Identify which cell holds the provided text, then report its (X, Y) central coordinate. 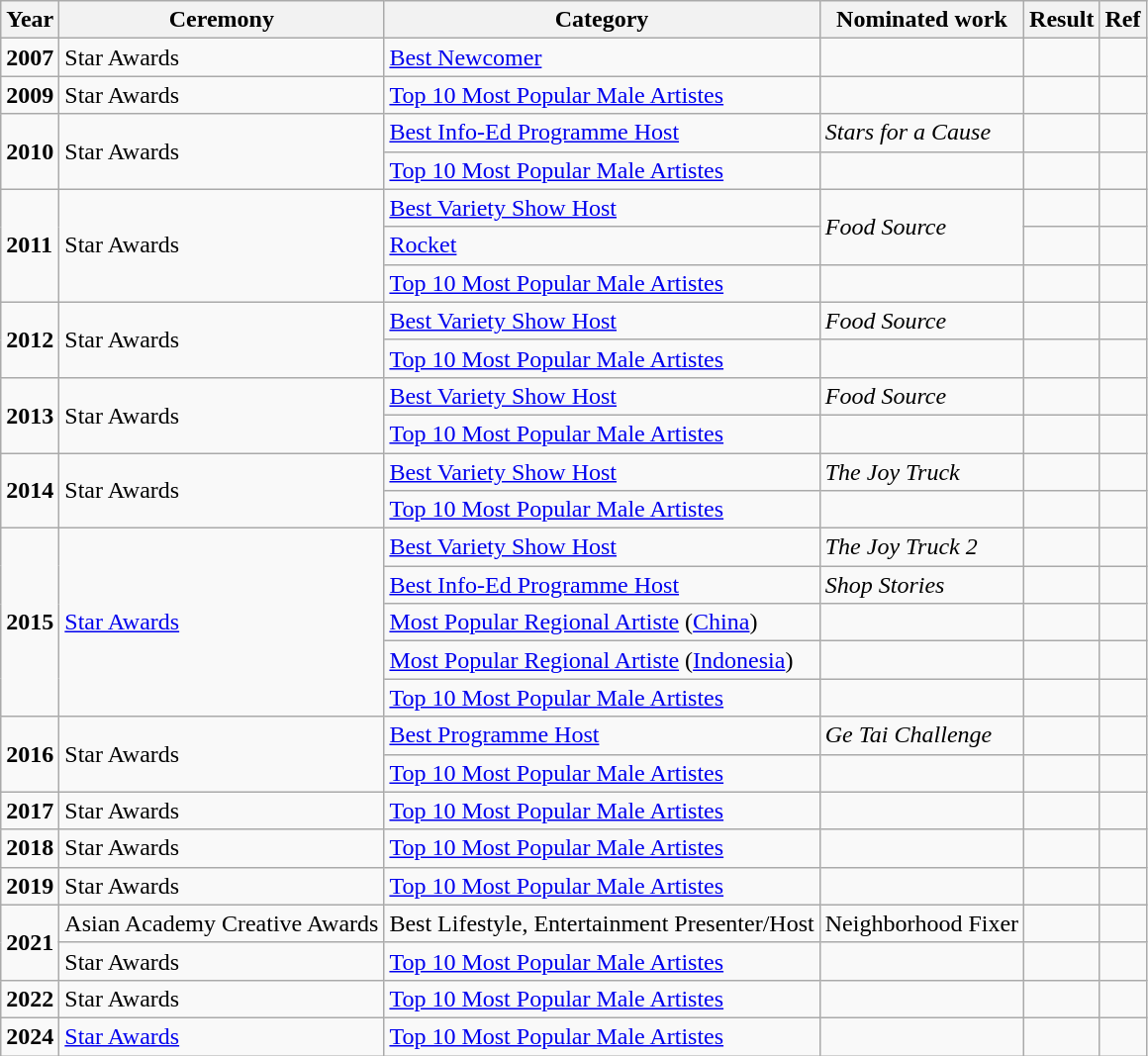
Stars for a Cause (921, 133)
2017 (30, 811)
2022 (30, 999)
2013 (30, 415)
The Joy Truck (921, 472)
Asian Academy Creative Awards (222, 923)
Best Lifestyle, Entertainment Presenter/Host (602, 923)
Most Popular Regional Artiste (China) (602, 623)
Neighborhood Fixer (921, 923)
Category (602, 20)
Ref (1122, 20)
Ceremony (222, 20)
2007 (30, 57)
Result (1062, 20)
2021 (30, 942)
Shop Stories (921, 585)
2015 (30, 623)
Year (30, 20)
Ge Tai Challenge (921, 735)
2012 (30, 339)
2016 (30, 754)
2009 (30, 95)
Nominated work (921, 20)
Best Programme Host (602, 735)
2018 (30, 848)
2024 (30, 1036)
2010 (30, 151)
Best Newcomer (602, 57)
Rocket (602, 245)
2011 (30, 245)
Most Popular Regional Artiste (Indonesia) (602, 660)
2019 (30, 886)
2014 (30, 491)
The Joy Truck 2 (921, 547)
